Output the (X, Y) coordinate of the center of the cell containing the given text.  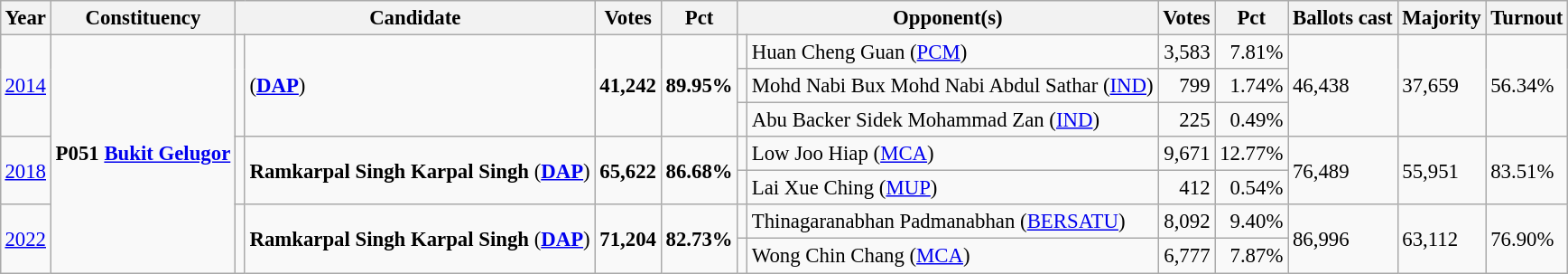
83.51% (1527, 170)
8,092 (1186, 222)
Huan Cheng Guan (PCM) (951, 52)
82.73% (699, 239)
Ballots cast (1343, 18)
0.49% (1251, 120)
Thinagaranabhan Padmanabhan (BERSATU) (951, 222)
7.81% (1251, 52)
Wong Chin Chang (MCA) (951, 256)
12.77% (1251, 154)
Opponent(s) (948, 18)
Majority (1442, 18)
Turnout (1527, 18)
2022 (25, 239)
Year (25, 18)
P051 Bukit Gelugor (143, 154)
9.40% (1251, 222)
225 (1186, 120)
2018 (25, 170)
71,204 (628, 239)
Mohd Nabi Bux Mohd Nabi Abdul Sathar (IND) (951, 86)
Candidate (415, 18)
799 (1186, 86)
41,242 (628, 85)
(DAP) (420, 85)
7.87% (1251, 256)
37,659 (1442, 85)
86.68% (699, 170)
Low Joo Hiap (MCA) (951, 154)
Constituency (143, 18)
1.74% (1251, 86)
46,438 (1343, 85)
9,671 (1186, 154)
55,951 (1442, 170)
412 (1186, 188)
65,622 (628, 170)
86,996 (1343, 239)
3,583 (1186, 52)
76.90% (1527, 239)
0.54% (1251, 188)
2014 (25, 85)
89.95% (699, 85)
Abu Backer Sidek Mohammad Zan (IND) (951, 120)
Lai Xue Ching (MUP) (951, 188)
76,489 (1343, 170)
6,777 (1186, 256)
56.34% (1527, 85)
63,112 (1442, 239)
